Capture the cell that displays the provided text and extract its (x, y) central coordinate. 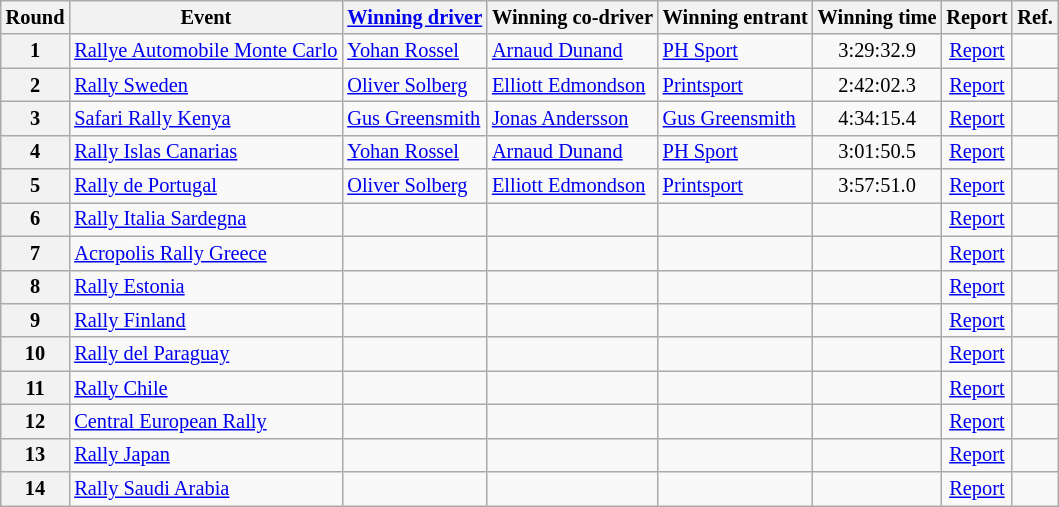
Acropolis Rally Greece (206, 253)
3 (36, 118)
Rally Estonia (206, 287)
Rally Italia Sardegna (206, 219)
4 (36, 152)
Safari Rally Kenya (206, 118)
Rally Chile (206, 388)
Rally Islas Canarias (206, 152)
Ref. (1034, 17)
3:01:50.5 (878, 152)
10 (36, 354)
Central European Rally (206, 421)
12 (36, 421)
6 (36, 219)
Rally del Paraguay (206, 354)
3:29:32.9 (878, 51)
Round (36, 17)
Rally Japan (206, 455)
Winning driver (414, 17)
8 (36, 287)
Winning co-driver (572, 17)
7 (36, 253)
Winning time (878, 17)
Rally Finland (206, 320)
14 (36, 489)
5 (36, 186)
13 (36, 455)
2 (36, 85)
Rallye Automobile Monte Carlo (206, 51)
1 (36, 51)
3:57:51.0 (878, 186)
Rally Saudi Arabia (206, 489)
Winning entrant (736, 17)
Rally de Portugal (206, 186)
4:34:15.4 (878, 118)
Event (206, 17)
9 (36, 320)
2:42:02.3 (878, 85)
11 (36, 388)
Jonas Andersson (572, 118)
Rally Sweden (206, 85)
